Identify which cell holds the provided text, then report its [x, y] central coordinate. 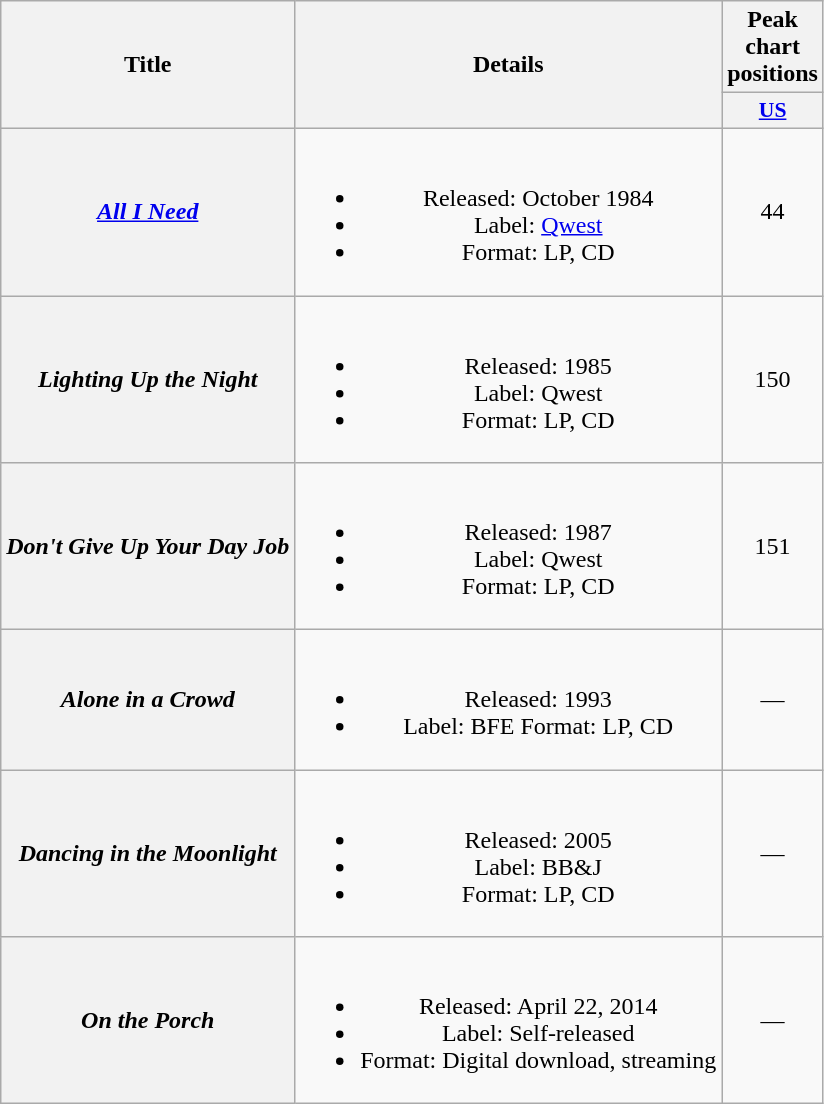
US [773, 111]
Released: 1987Label: QwestFormat: LP, CD [508, 546]
Title [148, 65]
Released: 1993Label: BFE Format: LP, CD [508, 700]
Lighting Up the Night [148, 380]
Released: April 22, 2014Label: Self-releasedFormat: Digital download, streaming [508, 1020]
Released: 2005Label: BB&JFormat: LP, CD [508, 854]
Alone in a Crowd [148, 700]
Released: 1985Label: QwestFormat: LP, CD [508, 380]
150 [773, 380]
Don't Give Up Your Day Job [148, 546]
44 [773, 212]
151 [773, 546]
Peak chart positions [773, 47]
Dancing in the Moonlight [148, 854]
Details [508, 65]
Released: October 1984Label: QwestFormat: LP, CD [508, 212]
All I Need [148, 212]
On the Porch [148, 1020]
